Identify which cell holds the provided text, then report its [X, Y] central coordinate. 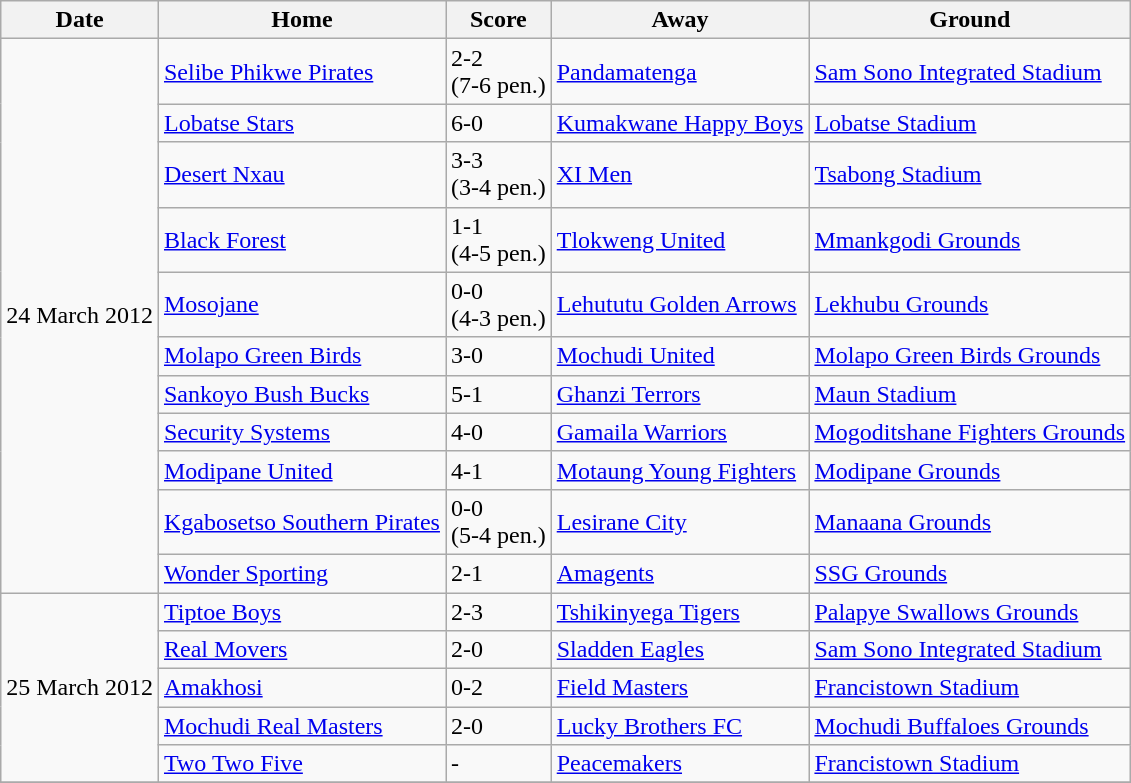
4-0 [499, 432]
Mmankgodi Grounds [970, 240]
Tiptoe Boys [302, 611]
- [499, 764]
Molapo Green Birds [302, 356]
24 March 2012 [80, 316]
3-0 [499, 356]
XI Men [680, 174]
Security Systems [302, 432]
Kumakwane Happy Boys [680, 123]
4-1 [499, 470]
Home [302, 20]
Lucky Brothers FC [680, 726]
Lesirane City [680, 522]
Modipane United [302, 470]
Palapye Swallows Grounds [970, 611]
Score [499, 20]
Amagents [680, 573]
Mochudi Buffaloes Grounds [970, 726]
5-1 [499, 394]
Black Forest [302, 240]
Two Two Five [302, 764]
Maun Stadium [970, 394]
Real Movers [302, 650]
Pandamatenga [680, 72]
Manaana Grounds [970, 522]
Lobatse Stadium [970, 123]
Amakhosi [302, 688]
25 March 2012 [80, 687]
Wonder Sporting [302, 573]
0-0(4-3 pen.) [499, 304]
Lobatse Stars [302, 123]
Tlokweng United [680, 240]
Mosojane [302, 304]
Tsabong Stadium [970, 174]
0-2 [499, 688]
Tshikinyega Tigers [680, 611]
SSG Grounds [970, 573]
2-3 [499, 611]
Ground [970, 20]
Desert Nxau [302, 174]
Field Masters [680, 688]
2-2(7-6 pen.) [499, 72]
Mochudi Real Masters [302, 726]
Mochudi United [680, 356]
2-1 [499, 573]
Sladden Eagles [680, 650]
Kgabosetso Southern Pirates [302, 522]
Lekhubu Grounds [970, 304]
Mogoditshane Fighters Grounds [970, 432]
Motaung Young Fighters [680, 470]
Ghanzi Terrors [680, 394]
Sankoyo Bush Bucks [302, 394]
1-1(4-5 pen.) [499, 240]
Away [680, 20]
0-0(5-4 pen.) [499, 522]
Date [80, 20]
Selibe Phikwe Pirates [302, 72]
Modipane Grounds [970, 470]
3-3(3-4 pen.) [499, 174]
6-0 [499, 123]
Gamaila Warriors [680, 432]
Peacemakers [680, 764]
Molapo Green Birds Grounds [970, 356]
Lehututu Golden Arrows [680, 304]
